Return the (x, y) coordinate for the center point of the cell that contains the specified text.  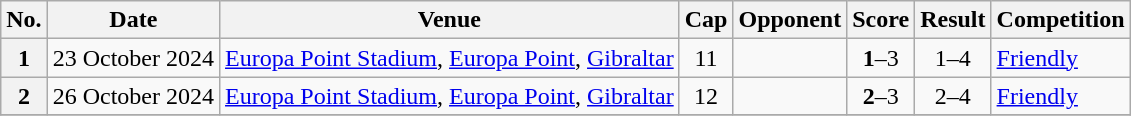
Result (953, 20)
Score (881, 20)
12 (706, 96)
1–4 (953, 58)
23 October 2024 (133, 58)
1 (24, 58)
Date (133, 20)
2–4 (953, 96)
No. (24, 20)
2 (24, 96)
2–3 (881, 96)
Venue (450, 20)
26 October 2024 (133, 96)
Cap (706, 20)
11 (706, 58)
1–3 (881, 58)
Competition (1060, 20)
Opponent (790, 20)
